Extract the [x, y] coordinate from the center of the cell holding the provided text.  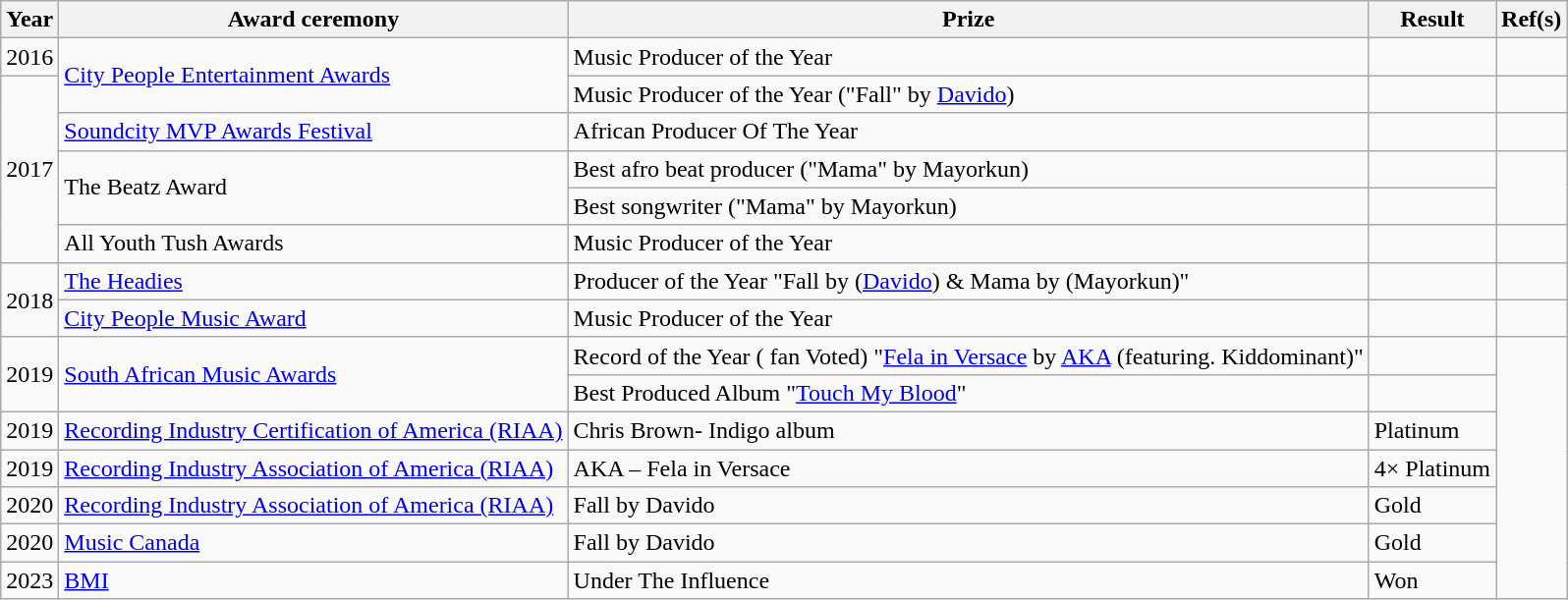
Music Producer of the Year ("Fall" by Davido) [969, 94]
City People Music Award [313, 318]
African Producer Of The Year [969, 132]
2018 [29, 300]
2017 [29, 169]
Music Canada [313, 543]
2023 [29, 580]
City People Entertainment Awards [313, 76]
AKA – Fela in Versace [969, 468]
South African Music Awards [313, 374]
Under The Influence [969, 580]
Soundcity MVP Awards Festival [313, 132]
Prize [969, 20]
Best songwriter ("Mama" by Mayorkun) [969, 206]
4× Platinum [1432, 468]
Won [1432, 580]
Result [1432, 20]
The Headies [313, 281]
Producer of the Year "Fall by (Davido) & Mama by (Mayorkun)" [969, 281]
Award ceremony [313, 20]
Ref(s) [1532, 20]
Chris Brown- Indigo album [969, 430]
Best afro beat producer ("Mama" by Mayorkun) [969, 169]
The Beatz Award [313, 188]
Platinum [1432, 430]
Recording Industry Certification of America (RIAA) [313, 430]
BMI [313, 580]
Best Produced Album "Touch My Blood" [969, 393]
Year [29, 20]
All Youth Tush Awards [313, 244]
Record of the Year ( fan Voted) "Fela in Versace by AKA (featuring. Kiddominant)" [969, 355]
2016 [29, 57]
